For the text-containing cell, return its midpoint in (x, y) coordinate format. 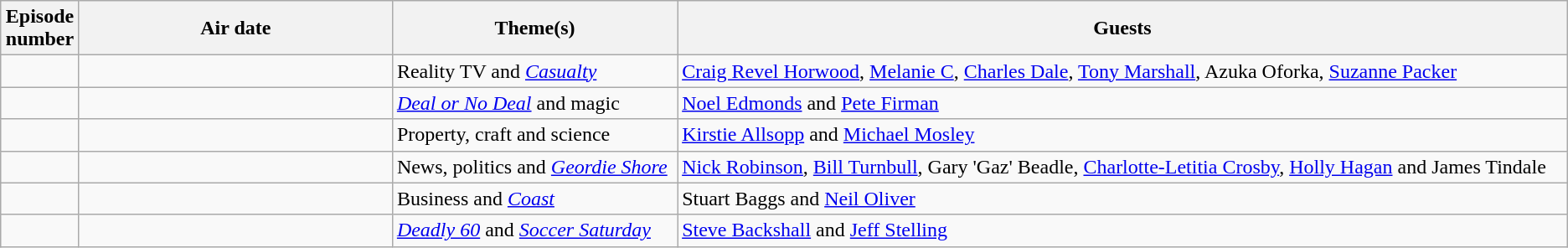
Business and Coast (534, 199)
News, politics and Geordie Shore (534, 167)
Steve Backshall and Jeff Stelling (1122, 230)
Property, craft and science (534, 135)
Kirstie Allsopp and Michael Mosley (1122, 135)
Deadly 60 and Soccer Saturday (534, 230)
Nick Robinson, Bill Turnbull, Gary 'Gaz' Beadle, Charlotte-Letitia Crosby, Holly Hagan and James Tindale (1122, 167)
Noel Edmonds and Pete Firman (1122, 103)
Air date (235, 28)
Stuart Baggs and Neil Oliver (1122, 199)
Theme(s) (534, 28)
Guests (1122, 28)
Episode number (40, 28)
Reality TV and Casualty (534, 71)
Deal or No Deal and magic (534, 103)
Craig Revel Horwood, Melanie C, Charles Dale, Tony Marshall, Azuka Oforka, Suzanne Packer (1122, 71)
